For the text-containing cell, return its midpoint in (x, y) coordinate format. 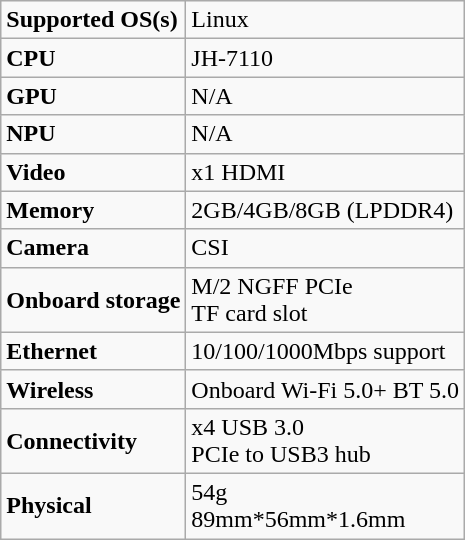
JH-7110 (326, 58)
2GB/4GB/8GB (LPDDR4) (326, 210)
CSI (326, 248)
Ethernet (94, 351)
54g89mm*56mm*1.6mm (326, 506)
Onboard storage (94, 300)
Camera (94, 248)
GPU (94, 96)
x4 USB 3.0PCIe to USB3 hub (326, 440)
Supported OS(s) (94, 20)
M/2 NGFF PCIeTF card slot (326, 300)
Connectivity (94, 440)
CPU (94, 58)
Physical (94, 506)
10/100/1000Mbps support (326, 351)
Onboard Wi-Fi 5.0+ BT 5.0 (326, 389)
NPU (94, 134)
Linux (326, 20)
Video (94, 172)
Wireless (94, 389)
x1 HDMI (326, 172)
Memory (94, 210)
